Detect which cell encompasses the target text, then output its (x, y) center coordinate. 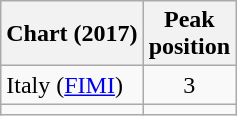
3 (189, 85)
Italy (FIMI) (72, 85)
Peakposition (189, 34)
Chart (2017) (72, 34)
